Determine the (X, Y) coordinate at the center of the cell enclosing the given text.  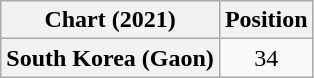
Position (266, 20)
South Korea (Gaon) (110, 58)
Chart (2021) (110, 20)
34 (266, 58)
